Search for the cell housing the specified text and yield its [X, Y] center coordinate. 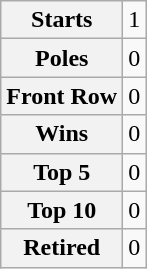
Top 10 [62, 210]
Starts [62, 20]
Top 5 [62, 172]
Poles [62, 58]
Retired [62, 248]
Front Row [62, 96]
Wins [62, 134]
1 [134, 20]
